Search for the cell housing the specified text and yield its [x, y] center coordinate. 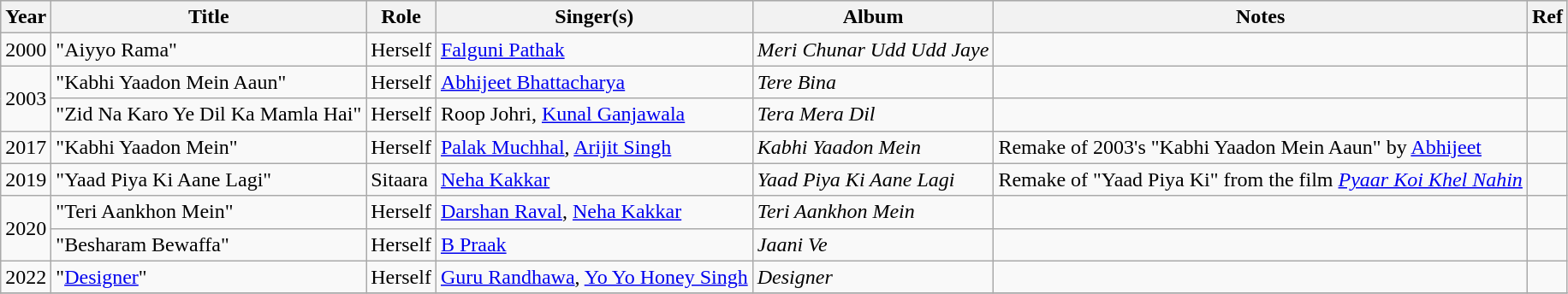
Teri Aankhon Mein [873, 212]
2017 [26, 147]
"Yaad Piya Ki Aane Lagi" [209, 179]
B Praak [594, 244]
Singer(s) [594, 17]
"Besharam Bewaffa" [209, 244]
Designer [873, 277]
Abhijeet Bhattacharya [594, 82]
Notes [1261, 17]
2019 [26, 179]
Palak Muchhal, Arijit Singh [594, 147]
Tere Bina [873, 82]
"Kabhi Yaadon Mein Aaun" [209, 82]
2000 [26, 50]
Role [401, 17]
Darshan Raval, Neha Kakkar [594, 212]
"Teri Aankhon Mein" [209, 212]
Tera Mera Dil [873, 115]
2022 [26, 277]
Guru Randhawa, Yo Yo Honey Singh [594, 277]
Jaani Ve [873, 244]
"Zid Na Karo Ye Dil Ka Mamla Hai" [209, 115]
Sitaara [401, 179]
2003 [26, 98]
"Designer" [209, 277]
Ref [1547, 17]
Remake of 2003's "Kabhi Yaadon Mein Aaun" by Abhijeet [1261, 147]
Remake of "Yaad Piya Ki" from the film Pyaar Koi Khel Nahin [1261, 179]
Roop Johri, Kunal Ganjawala [594, 115]
2020 [26, 228]
Falguni Pathak [594, 50]
"Kabhi Yaadon Mein" [209, 147]
Title [209, 17]
Year [26, 17]
Kabhi Yaadon Mein [873, 147]
Meri Chunar Udd Udd Jaye [873, 50]
Yaad Piya Ki Aane Lagi [873, 179]
Album [873, 17]
"Aiyyo Rama" [209, 50]
Neha Kakkar [594, 179]
